Capture the cell that displays the provided text and extract its [x, y] central coordinate. 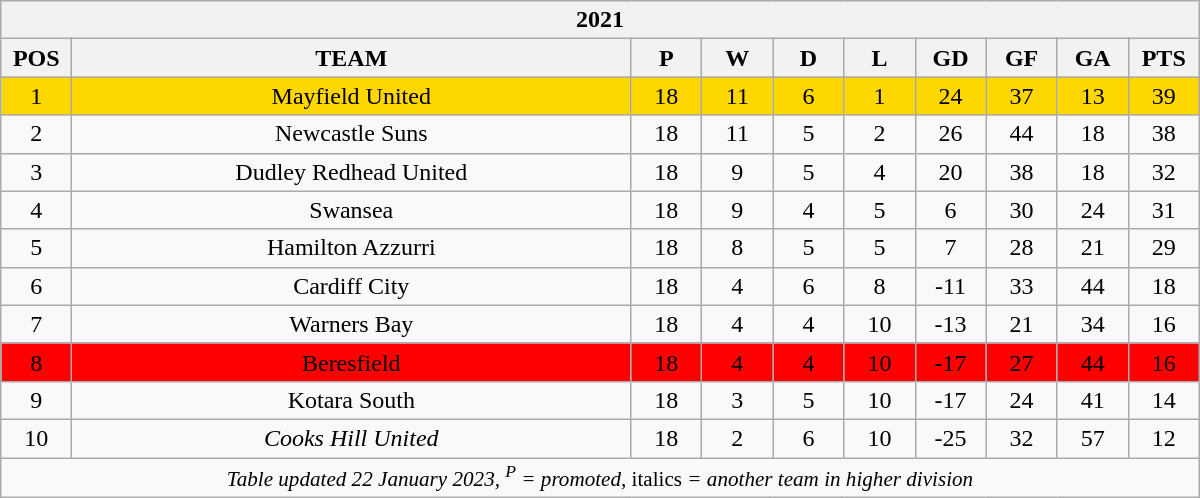
29 [1164, 248]
12 [1164, 438]
D [808, 58]
Dudley Redhead United [352, 172]
31 [1164, 210]
Table updated 22 January 2023, P = promoted, italics = another team in higher division [600, 478]
Kotara South [352, 400]
L [880, 58]
Hamilton Azzurri [352, 248]
POS [36, 58]
27 [1022, 362]
39 [1164, 96]
26 [950, 134]
30 [1022, 210]
W [738, 58]
34 [1092, 324]
P [666, 58]
37 [1022, 96]
Cooks Hill United [352, 438]
Beresfield [352, 362]
-13 [950, 324]
GA [1092, 58]
14 [1164, 400]
41 [1092, 400]
-11 [950, 286]
57 [1092, 438]
28 [1022, 248]
GD [950, 58]
Swansea [352, 210]
Newcastle Suns [352, 134]
Warners Bay [352, 324]
Cardiff City [352, 286]
20 [950, 172]
Mayfield United [352, 96]
PTS [1164, 58]
-25 [950, 438]
13 [1092, 96]
33 [1022, 286]
GF [1022, 58]
2021 [600, 20]
TEAM [352, 58]
